Provide the (X, Y) coordinate of the cell's center where the given text is located.  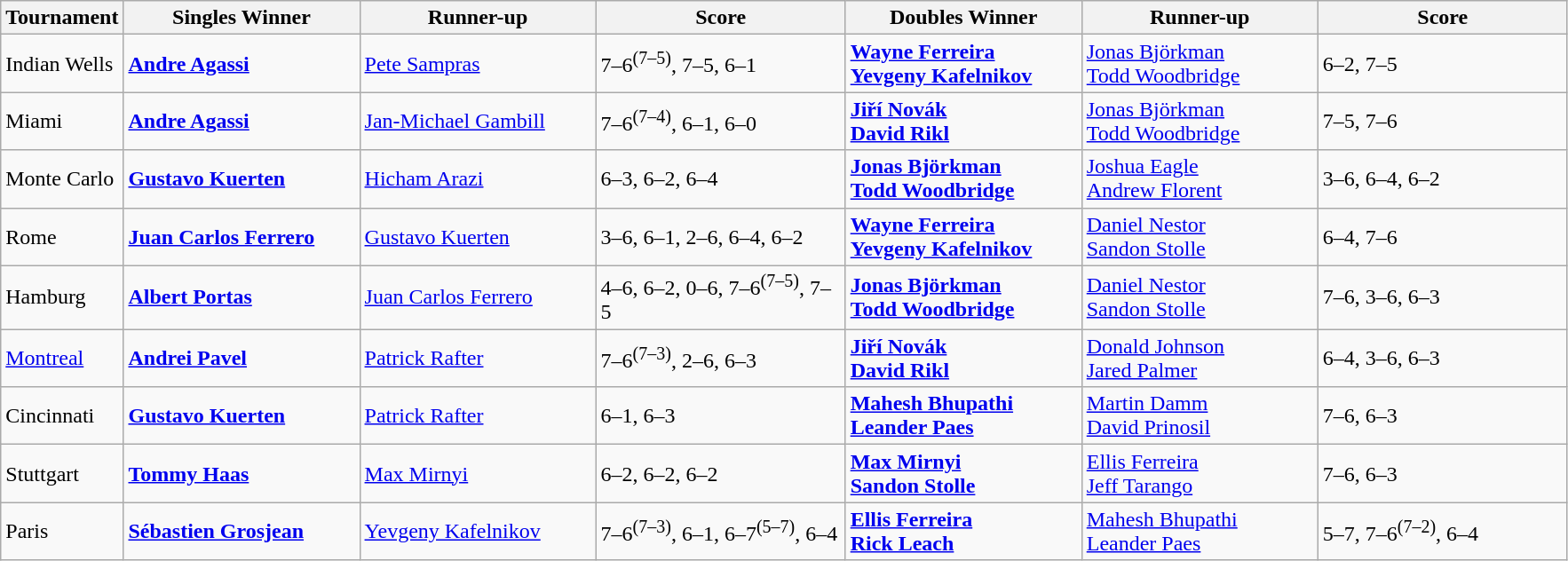
Ellis Ferreira Rick Leach (963, 531)
7–6(7–4), 6–1, 6–0 (721, 121)
Max Mirnyi Sandon Stolle (963, 474)
Monte Carlo (62, 179)
Hicham Arazi (478, 179)
3–6, 6–1, 2–6, 6–4, 6–2 (721, 236)
Martin Damm David Prinosil (1200, 415)
Pete Sampras (478, 64)
6–2, 6–2, 6–2 (721, 474)
Indian Wells (62, 64)
7–6(7–3), 2–6, 6–3 (721, 359)
Cincinnati (62, 415)
Hamburg (62, 297)
4–6, 6–2, 0–6, 7–6(7–5), 7–5 (721, 297)
3–6, 6–4, 6–2 (1442, 179)
Tommy Haas (242, 474)
7–5, 7–6 (1442, 121)
Montreal (62, 359)
6–1, 6–3 (721, 415)
Albert Portas (242, 297)
7–6, 3–6, 6–3 (1442, 297)
Yevgeny Kafelnikov (478, 531)
Miami (62, 121)
6–2, 7–5 (1442, 64)
Stuttgart (62, 474)
Doubles Winner (963, 18)
5–7, 7–6(7–2), 6–4 (1442, 531)
Singles Winner (242, 18)
Joshua Eagle Andrew Florent (1200, 179)
6–4, 3–6, 6–3 (1442, 359)
7–6(7–5), 7–5, 6–1 (721, 64)
Max Mirnyi (478, 474)
Ellis Ferreira Jeff Tarango (1200, 474)
Paris (62, 531)
6–3, 6–2, 6–4 (721, 179)
7–6(7–3), 6–1, 6–7(5–7), 6–4 (721, 531)
Rome (62, 236)
Tournament (62, 18)
Jan-Michael Gambill (478, 121)
Donald Johnson Jared Palmer (1200, 359)
6–4, 7–6 (1442, 236)
Sébastien Grosjean (242, 531)
Andrei Pavel (242, 359)
